Provide the [X, Y] coordinate of the cell's center where the given text is located.  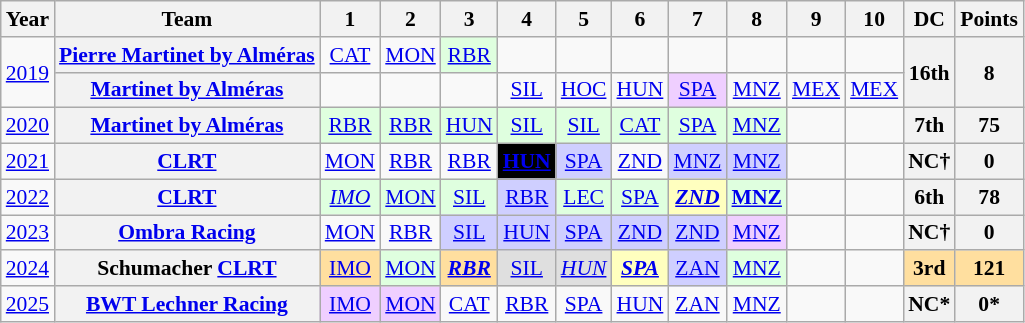
121 [989, 269]
2019 [28, 72]
2025 [28, 304]
7 [697, 19]
5 [584, 19]
HOC [584, 90]
Points [989, 19]
2022 [28, 197]
6 [640, 19]
LEC [584, 197]
2021 [28, 162]
1 [350, 19]
0* [989, 304]
DC [929, 19]
2 [410, 19]
2023 [28, 233]
10 [874, 19]
78 [989, 197]
Schumacher CLRT [187, 269]
3rd [929, 269]
4 [527, 19]
Team [187, 19]
Year [28, 19]
2024 [28, 269]
2020 [28, 126]
9 [816, 19]
16th [929, 72]
3 [470, 19]
Pierre Martinet by Alméras [187, 55]
Ombra Racing [187, 233]
75 [989, 126]
NC* [929, 304]
6th [929, 197]
7th [929, 126]
BWT Lechner Racing [187, 304]
